Return [x, y] of the center of cell containing provided text 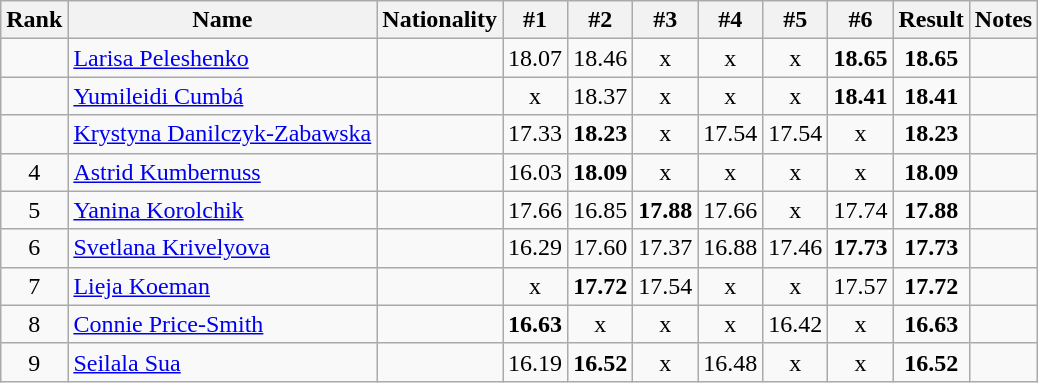
Name [222, 20]
#6 [860, 20]
Krystyna Danilczyk-Zabawska [222, 134]
Rank [34, 20]
4 [34, 172]
17.33 [536, 134]
#5 [796, 20]
5 [34, 210]
16.29 [536, 248]
#1 [536, 20]
16.85 [600, 210]
6 [34, 248]
16.48 [730, 362]
17.74 [860, 210]
17.46 [796, 248]
Notes [1003, 20]
Lieja Koeman [222, 286]
16.42 [796, 324]
17.37 [666, 248]
Yumileidi Cumbá [222, 96]
18.07 [536, 58]
Connie Price-Smith [222, 324]
16.88 [730, 248]
8 [34, 324]
18.46 [600, 58]
#4 [730, 20]
9 [34, 362]
16.03 [536, 172]
17.57 [860, 286]
#3 [666, 20]
#2 [600, 20]
7 [34, 286]
18.37 [600, 96]
Astrid Kumbernuss [222, 172]
Svetlana Krivelyova [222, 248]
Nationality [440, 20]
16.19 [536, 362]
Result [931, 20]
17.60 [600, 248]
Seilala Sua [222, 362]
Yanina Korolchik [222, 210]
Larisa Peleshenko [222, 58]
